Extract the [x, y] coordinate from the center of the cell holding the provided text.  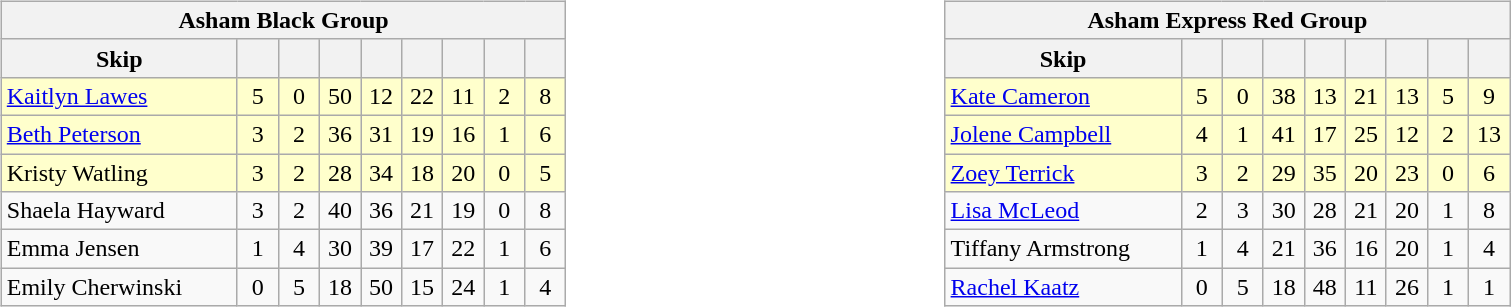
9 [1490, 96]
Tiffany Armstrong [1063, 249]
40 [340, 211]
48 [1324, 287]
24 [464, 287]
41 [1284, 134]
34 [380, 173]
Lisa McLeod [1063, 211]
Kristy Watling [119, 173]
39 [380, 249]
Kaitlyn Lawes [119, 96]
26 [1406, 287]
29 [1284, 173]
Emma Jensen [119, 249]
Kate Cameron [1063, 96]
23 [1406, 173]
38 [1284, 96]
35 [1324, 173]
Asham Express Red Group [1228, 20]
Asham Black Group [284, 20]
Beth Peterson [119, 134]
Zoey Terrick [1063, 173]
15 [422, 287]
Shaela Hayward [119, 211]
Jolene Campbell [1063, 134]
Rachel Kaatz [1063, 287]
31 [380, 134]
Emily Cherwinski [119, 287]
25 [1366, 134]
